Capture the cell that displays the provided text and extract its [x, y] central coordinate. 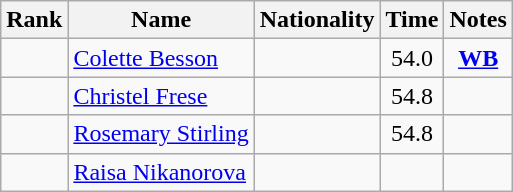
Rosemary Stirling [161, 134]
Rank [34, 20]
54.0 [412, 58]
Christel Frese [161, 96]
WB [478, 58]
Notes [478, 20]
Raisa Nikanorova [161, 172]
Nationality [317, 20]
Name [161, 20]
Time [412, 20]
Colette Besson [161, 58]
